Return the [X, Y] coordinate for the center point of the cell that contains the specified text.  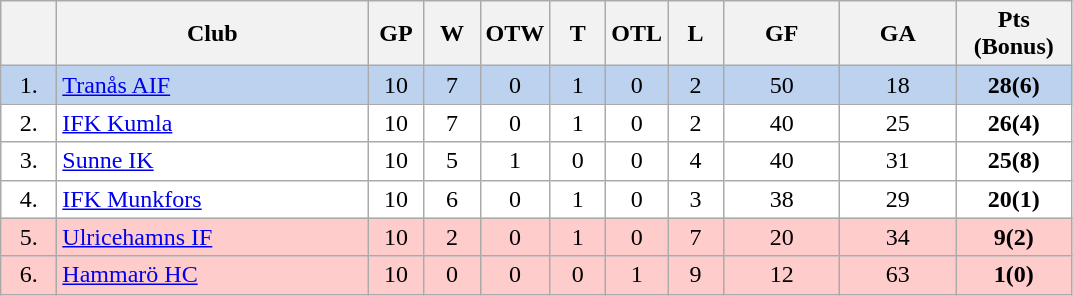
IFK Munkfors [212, 199]
31 [898, 161]
29 [898, 199]
Club [212, 34]
3. [29, 161]
GA [898, 34]
4 [696, 161]
L [696, 34]
1(0) [1014, 275]
34 [898, 237]
5 [452, 161]
12 [782, 275]
Ulricehamns IF [212, 237]
26(4) [1014, 123]
25(8) [1014, 161]
OTL [637, 34]
5. [29, 237]
Tranås AIF [212, 85]
W [452, 34]
T [578, 34]
OTW [515, 34]
9 [696, 275]
Sunne IK [212, 161]
GF [782, 34]
25 [898, 123]
18 [898, 85]
Pts (Bonus) [1014, 34]
20 [782, 237]
63 [898, 275]
IFK Kumla [212, 123]
6 [452, 199]
1. [29, 85]
Hammarö HC [212, 275]
38 [782, 199]
6. [29, 275]
4. [29, 199]
20(1) [1014, 199]
3 [696, 199]
50 [782, 85]
GP [396, 34]
9(2) [1014, 237]
2. [29, 123]
28(6) [1014, 85]
